Locate the cell with the specified text and output its [X, Y] center coordinate. 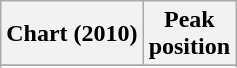
Chart (2010) [72, 34]
Peakposition [189, 34]
